Find where the given text appears and provide that cell's center as [X, Y] coordinate. 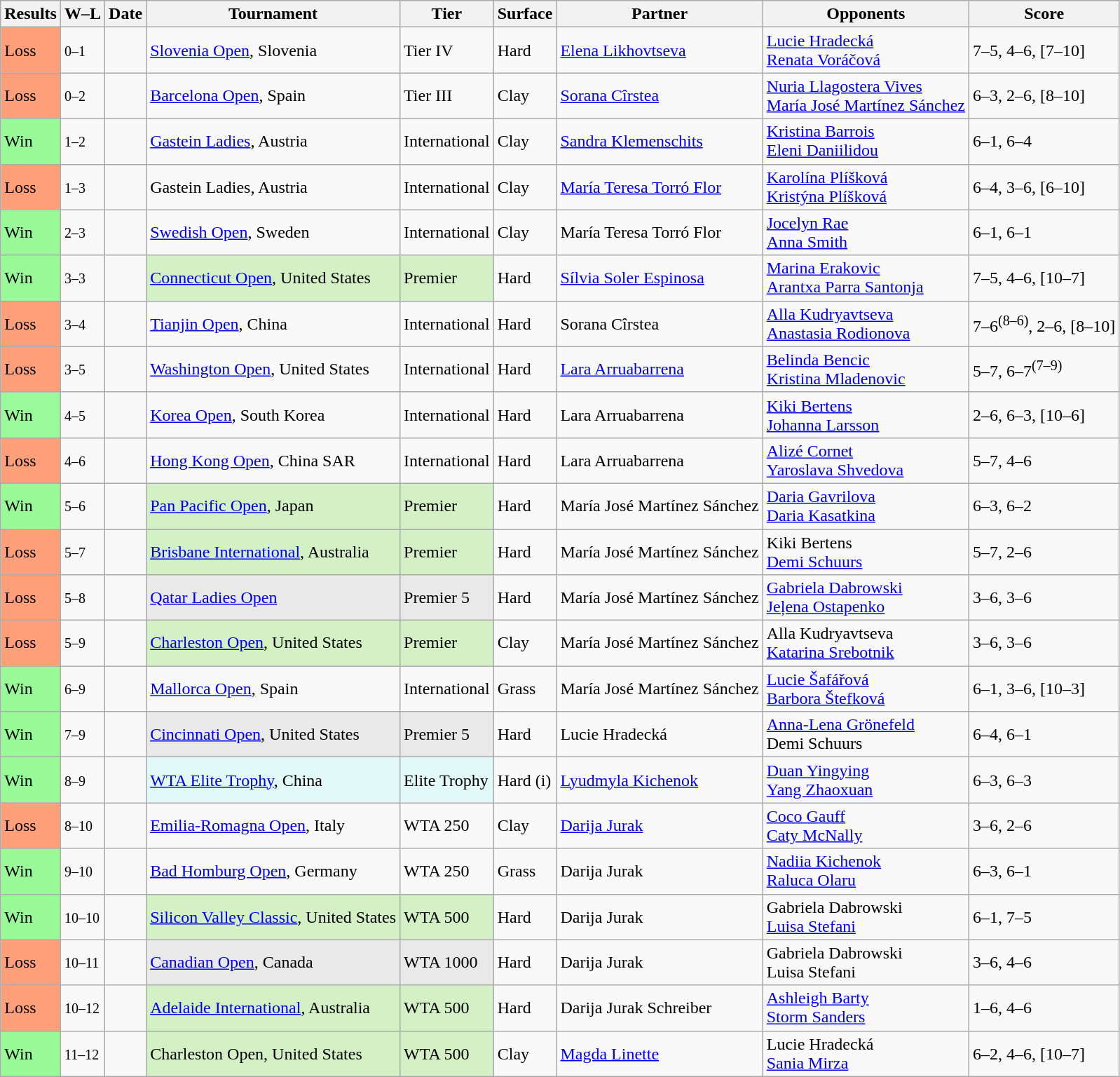
5–7, 4–6 [1044, 460]
Hong Kong Open, China SAR [273, 460]
W–L [83, 14]
Hard (i) [525, 780]
6–1, 6–4 [1044, 142]
Barcelona Open, Spain [273, 95]
Duan Yingying Yang Zhaoxuan [866, 780]
3–4 [83, 324]
6–3, 2–6, [8–10] [1044, 95]
3–6, 2–6 [1044, 826]
WTA 1000 [447, 962]
9–10 [83, 871]
WTA Elite Trophy, China [273, 780]
4–5 [83, 415]
Qatar Ladies Open [273, 597]
3–5 [83, 369]
Lucie Hradecká Sania Mirza [866, 1053]
Connecticut Open, United States [273, 278]
6–3, 6–1 [1044, 871]
Results [31, 14]
Darija Jurak Schreiber [660, 1008]
Sandra Klemenschits [660, 142]
1–2 [83, 142]
10–10 [83, 917]
1–3 [83, 187]
Adelaide International, Australia [273, 1008]
Daria Gavrilova Daria Kasatkina [866, 506]
6–1, 7–5 [1044, 917]
Marina Erakovic Arantxa Parra Santonja [866, 278]
Mallorca Open, Spain [273, 689]
Anna-Lena Grönefeld Demi Schuurs [866, 735]
Tier [447, 14]
Ashleigh Barty Storm Sanders [866, 1008]
6–3, 6–3 [1044, 780]
Belinda Bencic Kristina Mladenovic [866, 369]
Emilia-Romagna Open, Italy [273, 826]
Silicon Valley Classic, United States [273, 917]
Score [1044, 14]
4–6 [83, 460]
Canadian Open, Canada [273, 962]
5–8 [83, 597]
6–4, 3–6, [6–10] [1044, 187]
3–3 [83, 278]
8–9 [83, 780]
Lucie Šafářová Barbora Štefková [866, 689]
Pan Pacific Open, Japan [273, 506]
6–1, 3–6, [10–3] [1044, 689]
11–12 [83, 1053]
Opponents [866, 14]
8–10 [83, 826]
Magda Linette [660, 1053]
5–9 [83, 644]
Kristina Barrois Eleni Daniilidou [866, 142]
5–7 [83, 551]
5–7, 2–6 [1044, 551]
Lucie Hradecká [660, 735]
Brisbane International, Australia [273, 551]
0–2 [83, 95]
0–1 [83, 50]
Surface [525, 14]
Kiki Bertens Johanna Larsson [866, 415]
5–6 [83, 506]
Kiki Bertens Demi Schuurs [866, 551]
Washington Open, United States [273, 369]
Alizé Cornet Yaroslava Shvedova [866, 460]
Cincinnati Open, United States [273, 735]
Tournament [273, 14]
Date [126, 14]
1–6, 4–6 [1044, 1008]
Nuria Llagostera Vives María José Martínez Sánchez [866, 95]
6–4, 6–1 [1044, 735]
2–6, 6–3, [10–6] [1044, 415]
3–6, 4–6 [1044, 962]
Nadiia Kichenok Raluca Olaru [866, 871]
Tier IV [447, 50]
7–5, 4–6, [7–10] [1044, 50]
2–3 [83, 233]
Tier III [447, 95]
Bad Homburg Open, Germany [273, 871]
6–3, 6–2 [1044, 506]
6–1, 6–1 [1044, 233]
Slovenia Open, Slovenia [273, 50]
Lucie Hradecká Renata Voráčová [866, 50]
Jocelyn Rae Anna Smith [866, 233]
Elena Likhovtseva [660, 50]
10–12 [83, 1008]
7–6(8–6), 2–6, [8–10] [1044, 324]
Alla Kudryavtseva Anastasia Rodionova [866, 324]
Tianjin Open, China [273, 324]
6–9 [83, 689]
Alla Kudryavtseva Katarina Srebotnik [866, 644]
10–11 [83, 962]
Lyudmyla Kichenok [660, 780]
Swedish Open, Sweden [273, 233]
7–5, 4–6, [10–7] [1044, 278]
Gabriela Dabrowski Jeļena Ostapenko [866, 597]
Korea Open, South Korea [273, 415]
Karolína Plíšková Kristýna Plíšková [866, 187]
5–7, 6–7(7–9) [1044, 369]
Elite Trophy [447, 780]
Partner [660, 14]
Coco Gauff Caty McNally [866, 826]
6–2, 4–6, [10–7] [1044, 1053]
7–9 [83, 735]
Sílvia Soler Espinosa [660, 278]
